Output the (x, y) coordinate of the center of the cell containing the given text.  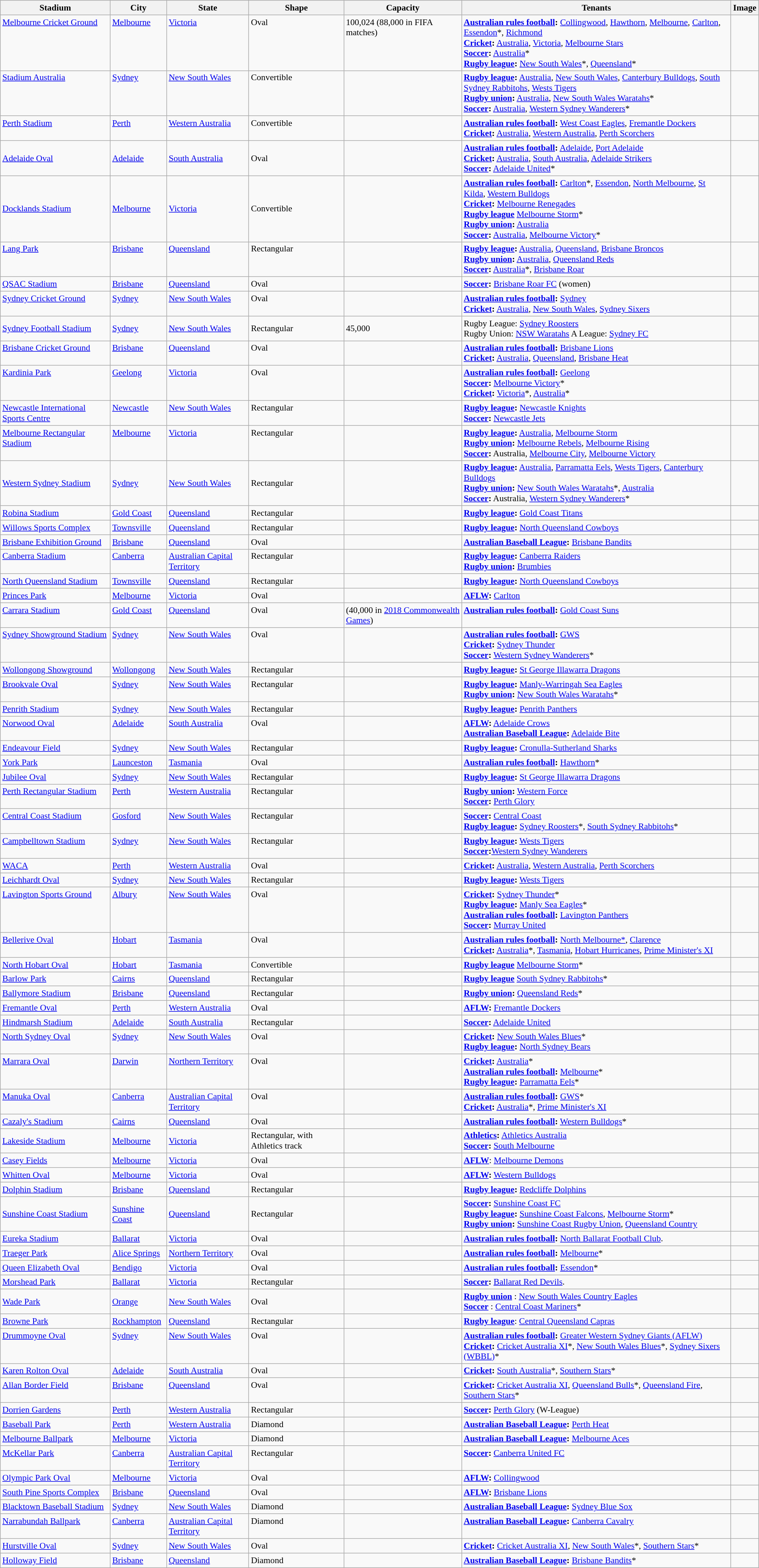
Soccer: Ballarat Red Devils. (596, 1282)
Lang Park (55, 259)
Docklands Stadium (55, 209)
45,000 (403, 329)
AFLW: Adelaide CrowsAustralian Baseball League: Adelaide Bite (596, 729)
Holloway Field (55, 1560)
City (138, 8)
100,024 (88,000 in FIFA matches) (403, 43)
Marrara Oval (55, 1072)
Australian Baseball League: Brisbane Bandits (596, 542)
Cazaly's Stadium (55, 1121)
North Sydney Oval (55, 1042)
Rectangular, with Athletics track (296, 1141)
Soccer: Sunshine Coast FC Rugby league: Sunshine Coast Falcons, Melbourne Storm* Rugby union: Sunshine Coast Rugby Union, Queensland Country (596, 1214)
AFLW: Western Bulldogs (596, 1175)
Albury (138, 910)
Soccer: Canberra United FC (596, 1458)
Central Coast Stadium (55, 821)
Tenants (596, 8)
Darwin (138, 1072)
Allan Border Field (55, 1390)
Wollongong (138, 670)
Rugby league: Newcastle KnightsSoccer: Newcastle Jets (596, 413)
Newcastle International Sports Centre (55, 413)
Rugby league South Sydney Rabbitohs* (596, 979)
Rugby union: Western ForceSoccer: Perth Glory (596, 797)
Bellerive Oval (55, 945)
Lakeside Stadium (55, 1141)
Geelong (138, 383)
Queen Elizabeth Oval (55, 1268)
Australian Baseball League: Brisbane Bandits* (596, 1560)
Australian Baseball League: Sydney Blue Sox (596, 1507)
Rugby league: Cronulla-Sutherland Sharks (596, 748)
Brisbane Cricket Ground (55, 353)
Casey Fields (55, 1161)
Morshead Park (55, 1282)
Endeavour Field (55, 748)
AFLW: Collingwood (596, 1478)
Australian rules football: Hawthorn* (596, 763)
Penrith Stadium (55, 709)
Brookvale Oval (55, 689)
Soccer: Perth Glory (W-League) (596, 1410)
Australian rules football: GWS*Cricket: Australia*, Prime Minister's XI (596, 1102)
Hindmarsh Stadium (55, 1022)
State (208, 8)
Jubilee Oval (55, 777)
Australian rules football: West Coast Eagles, Fremantle DockersCricket: Australia, Western Australia, Perth Scorchers (596, 129)
Newcastle (138, 413)
Perth Rectangular Stadium (55, 797)
Australian rules football: Greater Western Sydney Giants (AFLW)Cricket: Cricket Australia XI*, New South Wales Blues*, Sydney Sixers (WBBL)* (596, 1346)
Sydney Cricket Ground (55, 304)
Norwood Oval (55, 729)
Alice Springs (138, 1253)
Olympic Park Oval (55, 1478)
Rugby league: Penrith Panthers (596, 709)
Soccer: Central CoastRugby league: Sydney Roosters*, South Sydney Rabbitohs* (596, 821)
Lavington Sports Ground (55, 910)
Rugby league: Australia, Queensland, Brisbane BroncosRugby union: Australia, Queensland RedsSoccer: Australia*, Brisbane Roar (596, 259)
Manuka Oval (55, 1102)
Australian Baseball League: Perth Heat (596, 1424)
Shape (296, 8)
Cricket: Cricket Australia XI, Queensland Bulls*, Queensland Fire, Southern Stars* (596, 1390)
Rugby league: Central Queensland Capras (596, 1321)
Melbourne Ballpark (55, 1439)
Australian rules football: Adelaide, Port Adelaide Cricket: Australia, South Australia, Adelaide Strikers Soccer: Adelaide United* (596, 159)
Stadium (55, 8)
Perth Stadium (55, 129)
Rugby league: Australia, Melbourne StormRugby union: Melbourne Rebels, Melbourne RisingSoccer: Australia, Melbourne City, Melbourne Victory (596, 443)
Capacity (403, 8)
Australian rules football: Brisbane LionsCricket: Australia, Queensland, Brisbane Heat (596, 353)
Barlow Park (55, 979)
AFLW: Melbourne Demons (596, 1161)
Whitten Oval (55, 1175)
AFLW: Fremantle Dockers (596, 1008)
Campbelltown Stadium (55, 846)
Blacktown Baseball Stadium (55, 1507)
Soccer: Brisbane Roar FC (women) (596, 284)
Sunshine Coast Stadium (55, 1214)
Canberra Stadium (55, 561)
Soccer: Adelaide United (596, 1022)
Western Sydney Stadium (55, 483)
Browne Park (55, 1321)
Bendigo (138, 1268)
Brisbane Exhibition Ground (55, 542)
Sydney Football Stadium (55, 329)
Rugby union : New South Wales Country Eagles Soccer : Central Coast Mariners* (596, 1302)
Rugby league: Redcliffe Dolphins (596, 1189)
Australian rules football: North Melbourne*, ClarenceCricket: Australia*, Tasmania, Hobart Hurricanes, Prime Minister's XI (596, 945)
Leichhardt Oval (55, 880)
Cricket: New South Wales Blues*Rugby league: North Sydney Bears (596, 1042)
Fremantle Oval (55, 1008)
Cricket: Australia*Australian rules football: Melbourne*Rugby league: Parramatta Eels* (596, 1072)
Image (745, 8)
Robina Stadium (55, 513)
Melbourne Cricket Ground (55, 43)
Cricket: Cricket Australia XI, New South Wales*, Southern Stars* (596, 1546)
Cricket: Sydney Thunder* Rugby league: Manly Sea Eagles* Australian rules football: Lavington Panthers Soccer: Murray United (596, 910)
Gosford (138, 821)
Australian Baseball League: Canberra Cavalry (596, 1526)
Australian rules football: Essendon* (596, 1268)
Baseball Park (55, 1424)
Narrabundah Ballpark (55, 1526)
Wollongong Showground (55, 670)
North Queensland Stadium (55, 581)
Ballymore Stadium (55, 994)
Traeger Park (55, 1253)
Hurstville Oval (55, 1546)
Australian rules football: Western Bulldogs* (596, 1121)
Karen Rolton Oval (55, 1371)
Dolphin Stadium (55, 1189)
Australian rules football: GWSCricket: Sydney ThunderSoccer: Western Sydney Wanderers* (596, 645)
North Hobart Oval (55, 965)
Cricket: Australia, Western Australia, Perth Scorchers (596, 866)
(40,000 in 2018 Commonwealth Games) (403, 615)
Wade Park (55, 1302)
Rugby league: Manly-Warringah Sea EaglesRugby union: New South Wales Waratahs* (596, 689)
Australian rules football: Melbourne* (596, 1253)
Drummoyne Oval (55, 1346)
Rugby union: Queensland Reds* (596, 994)
Launceston (138, 763)
Australian rules football: Gold Coast Suns (596, 615)
Willows Sports Complex (55, 528)
Orange (138, 1302)
Sydney Showground Stadium (55, 645)
Rugby league: Gold Coast Titans (596, 513)
Australian rules football: North Ballarat Football Club. (596, 1239)
Athletics: Athletics AustraliaSoccer: South Melbourne (596, 1141)
Cricket: South Australia*, Southern Stars* (596, 1371)
Australian Baseball League: Melbourne Aces (596, 1439)
Melbourne Rectangular Stadium (55, 443)
Rugby league: Wests Tigers (596, 880)
Kardinia Park (55, 383)
AFLW: Brisbane Lions (596, 1492)
QSAC Stadium (55, 284)
Australian rules football: SydneyCricket: Australia, New South Wales, Sydney Sixers (596, 304)
York Park (55, 763)
Rugby league Melbourne Storm* (596, 965)
Rugby league: Canberra RaidersRugby union: Brumbies (596, 561)
Australian rules football: GeelongSoccer: Melbourne Victory*Cricket: Victoria*, Australia* (596, 383)
Adelaide Oval (55, 159)
Dorrien Gardens (55, 1410)
Carrara Stadium (55, 615)
Eureka Stadium (55, 1239)
South Pine Sports Complex (55, 1492)
Rugby league: Wests TigersSoccer:Western Sydney Wanderers (596, 846)
Sunshine Coast (138, 1214)
Rugby League: Sydney RoostersRugby Union: NSW Waratahs A League: Sydney FC (596, 329)
Princes Park (55, 596)
McKellar Park (55, 1458)
WACA (55, 866)
AFLW: Carlton (596, 596)
Stadium Australia (55, 93)
Rockhampton (138, 1321)
